Determine the (X, Y) coordinate at the center of the cell enclosing the given text.  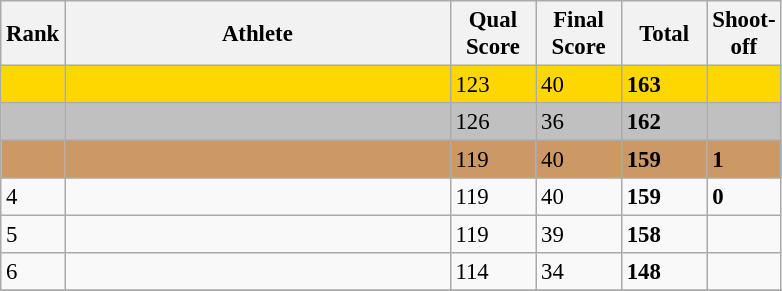
158 (664, 235)
Shoot-off (744, 34)
Total (664, 34)
36 (579, 122)
Rank (33, 34)
123 (493, 85)
Qual Score (493, 34)
126 (493, 122)
1 (744, 160)
39 (579, 235)
163 (664, 85)
5 (33, 235)
Final Score (579, 34)
4 (33, 197)
0 (744, 197)
162 (664, 122)
Athlete (258, 34)
